Extract the [x, y] coordinate from the center of the cell holding the provided text.  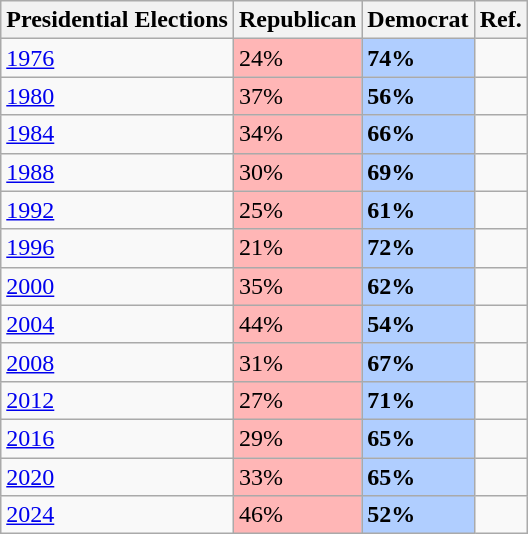
69% [418, 172]
67% [418, 362]
2020 [118, 477]
1992 [118, 210]
29% [297, 438]
34% [297, 134]
71% [418, 400]
2012 [118, 400]
37% [297, 96]
21% [297, 248]
54% [418, 324]
2024 [118, 515]
31% [297, 362]
Presidential Elections [118, 20]
1996 [118, 248]
56% [418, 96]
62% [418, 286]
Ref. [500, 20]
1984 [118, 134]
61% [418, 210]
2000 [118, 286]
1976 [118, 58]
2004 [118, 324]
66% [418, 134]
1988 [118, 172]
24% [297, 58]
35% [297, 286]
74% [418, 58]
Democrat [418, 20]
33% [297, 477]
Republican [297, 20]
44% [297, 324]
30% [297, 172]
52% [418, 515]
46% [297, 515]
2016 [118, 438]
27% [297, 400]
1980 [118, 96]
25% [297, 210]
2008 [118, 362]
72% [418, 248]
